Detect which cell encompasses the target text, then output its [x, y] center coordinate. 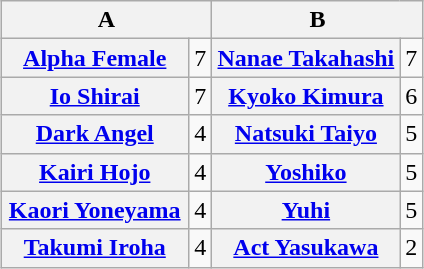
Kaori Yoneyama [94, 210]
Io Shirai [94, 96]
A [106, 20]
Alpha Female [94, 58]
2 [412, 248]
B [318, 20]
Dark Angel [94, 134]
Natsuki Taiyo [306, 134]
Nanae Takahashi [306, 58]
Kyoko Kimura [306, 96]
Yuhi [306, 210]
Takumi Iroha [94, 248]
Kairi Hojo [94, 172]
Yoshiko [306, 172]
6 [412, 96]
Act Yasukawa [306, 248]
